Detect which cell encompasses the target text, then output its (X, Y) center coordinate. 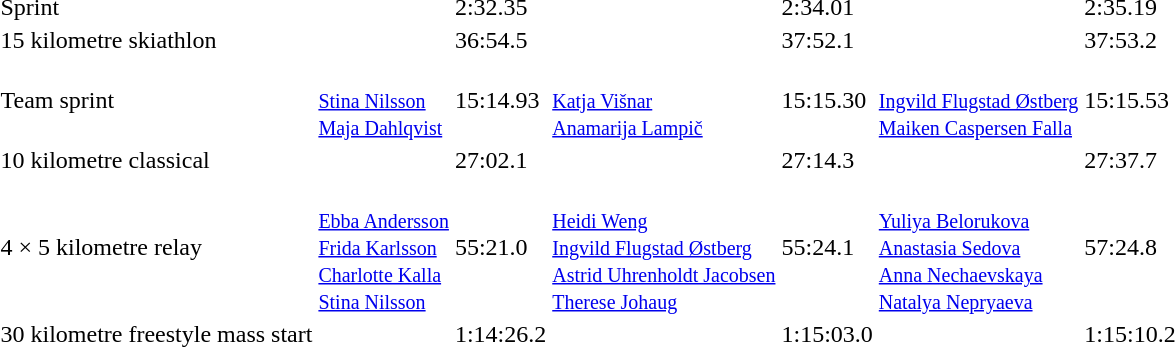
15:14.93 (500, 100)
Katja VišnarAnamarija Lampič (664, 100)
27:02.1 (500, 160)
Heidi WengIngvild Flugstad ØstbergAstrid Uhrenholdt JacobsenTherese Johaug (664, 247)
Ebba AnderssonFrida KarlssonCharlotte KallaStina Nilsson (384, 247)
36:54.5 (500, 40)
Yuliya BelorukovaAnastasia SedovaAnna NechaevskayaNatalya Nepryaeva (978, 247)
Stina NilssonMaja Dahlqvist (384, 100)
Ingvild Flugstad ØstbergMaiken Caspersen Falla (978, 100)
55:24.1 (827, 247)
55:21.0 (500, 247)
27:14.3 (827, 160)
15:15.30 (827, 100)
37:52.1 (827, 40)
